Detect which cell encompasses the target text, then output its (x, y) center coordinate. 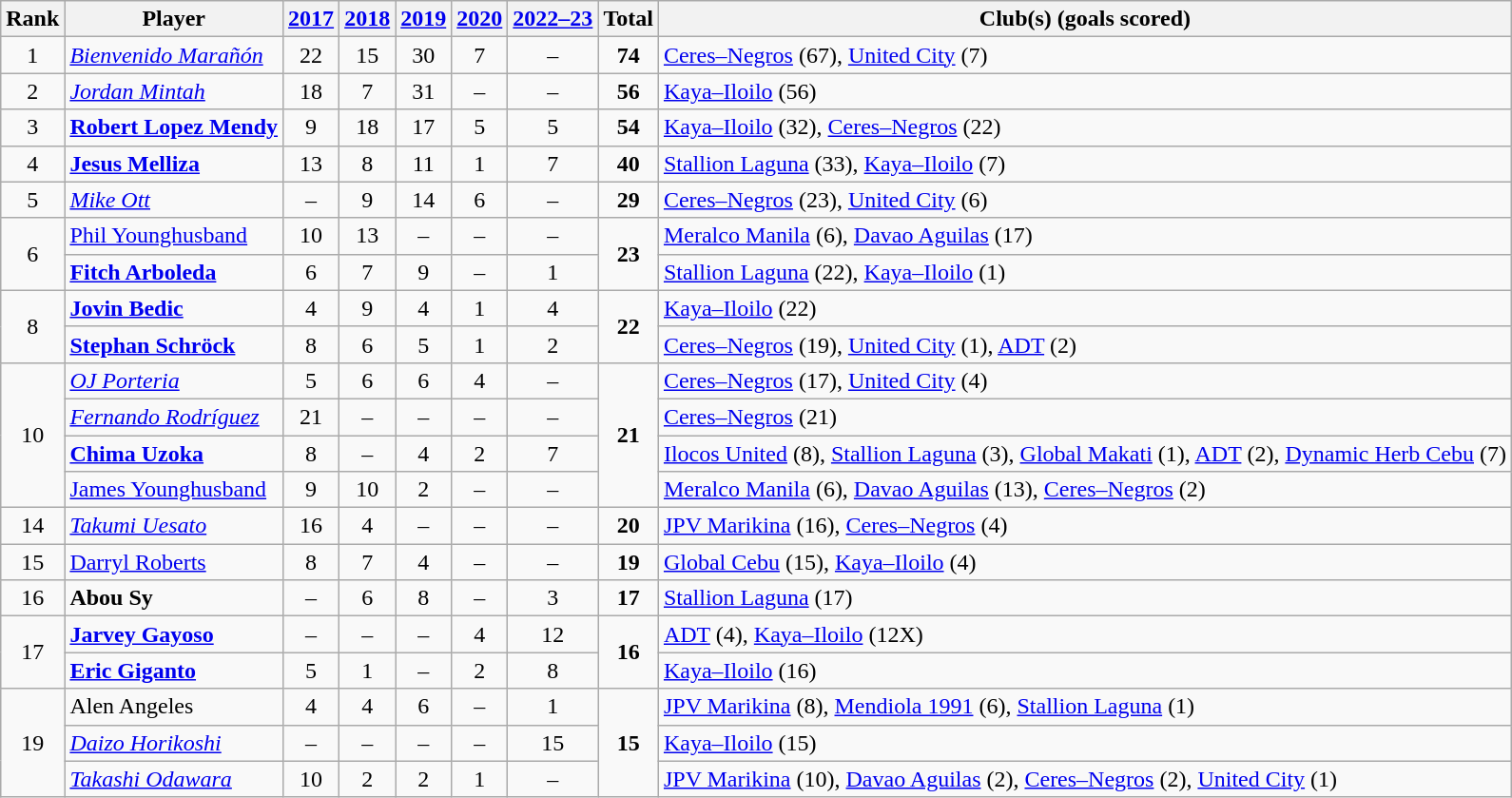
Abou Sy (174, 598)
Ceres–Negros (23), United City (6) (1084, 200)
Stallion Laguna (17) (1084, 598)
Robert Lopez Mendy (174, 127)
54 (629, 127)
Ceres–Negros (19), United City (1), ADT (2) (1084, 344)
12 (553, 634)
Stephan Schröck (174, 344)
Player (174, 19)
Kaya–Iloilo (32), Ceres–Negros (22) (1084, 127)
2017 (312, 19)
Jarvey Gayoso (174, 634)
Ceres–Negros (21) (1084, 417)
Jesus Melliza (174, 164)
Stallion Laguna (22), Kaya–Iloilo (1) (1084, 272)
Meralco Manila (6), Davao Aguilas (13), Ceres–Negros (2) (1084, 490)
Fitch Arboleda (174, 272)
30 (424, 55)
2020 (479, 19)
Fernando Rodríguez (174, 417)
74 (629, 55)
Alen Angeles (174, 707)
Ilocos United (8), Stallion Laguna (3), Global Makati (1), ADT (2), Dynamic Herb Cebu (7) (1084, 454)
Takashi Odawara (174, 779)
Ceres–Negros (67), United City (7) (1084, 55)
23 (629, 254)
Kaya–Iloilo (56) (1084, 91)
2022–23 (553, 19)
JPV Marikina (16), Ceres–Negros (4) (1084, 526)
JPV Marikina (8), Mendiola 1991 (6), Stallion Laguna (1) (1084, 707)
Kaya–Iloilo (22) (1084, 308)
Bienvenido Marañón (174, 55)
Phil Younghusband (174, 236)
Chima Uzoka (174, 454)
40 (629, 164)
Rank (32, 19)
Kaya–Iloilo (15) (1084, 743)
Club(s) (goals scored) (1084, 19)
ADT (4), Kaya–Iloilo (12X) (1084, 634)
Ceres–Negros (17), United City (4) (1084, 380)
Total (629, 19)
OJ Porteria (174, 380)
31 (424, 91)
2018 (367, 19)
20 (629, 526)
29 (629, 200)
Meralco Manila (6), Davao Aguilas (17) (1084, 236)
Kaya–Iloilo (16) (1084, 671)
Daizo Horikoshi (174, 743)
Stallion Laguna (33), Kaya–Iloilo (7) (1084, 164)
11 (424, 164)
Global Cebu (15), Kaya–Iloilo (4) (1084, 562)
James Younghusband (174, 490)
Mike Ott (174, 200)
Eric Giganto (174, 671)
Jordan Mintah (174, 91)
Darryl Roberts (174, 562)
2019 (424, 19)
56 (629, 91)
Jovin Bedic (174, 308)
Takumi Uesato (174, 526)
JPV Marikina (10), Davao Aguilas (2), Ceres–Negros (2), United City (1) (1084, 779)
